For the text-containing cell, return its midpoint in (x, y) coordinate format. 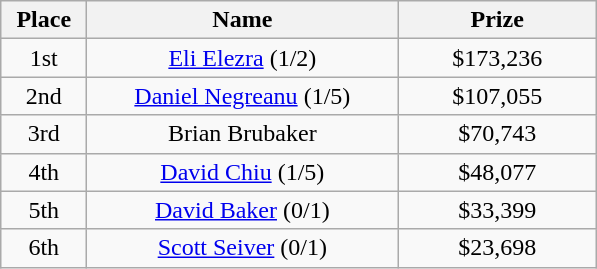
David Baker (0/1) (242, 210)
4th (44, 172)
3rd (44, 134)
2nd (44, 96)
Brian Brubaker (242, 134)
Place (44, 20)
David Chiu (1/5) (242, 172)
$23,698 (498, 248)
$173,236 (498, 58)
$48,077 (498, 172)
$70,743 (498, 134)
$33,399 (498, 210)
Prize (498, 20)
6th (44, 248)
5th (44, 210)
$107,055 (498, 96)
Scott Seiver (0/1) (242, 248)
Eli Elezra (1/2) (242, 58)
1st (44, 58)
Name (242, 20)
Daniel Negreanu (1/5) (242, 96)
